Pinpoint the cell where the given text exists, returning its (X, Y) midpoint coordinate. 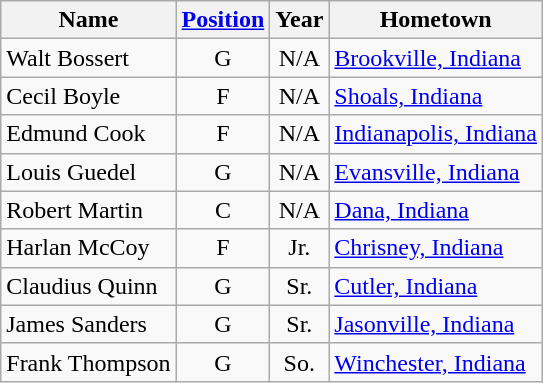
Walt Bossert (88, 58)
James Sanders (88, 324)
Frank Thompson (88, 362)
C (223, 210)
Claudius Quinn (88, 286)
Shoals, Indiana (436, 96)
Jr. (300, 248)
Chrisney, Indiana (436, 248)
Position (223, 20)
Winchester, Indiana (436, 362)
Edmund Cook (88, 134)
Louis Guedel (88, 172)
Hometown (436, 20)
Cecil Boyle (88, 96)
Name (88, 20)
Harlan McCoy (88, 248)
Evansville, Indiana (436, 172)
Robert Martin (88, 210)
Dana, Indiana (436, 210)
Year (300, 20)
Jasonville, Indiana (436, 324)
Brookville, Indiana (436, 58)
Indianapolis, Indiana (436, 134)
Cutler, Indiana (436, 286)
So. (300, 362)
